Provide the (X, Y) coordinate of the cell's center where the given text is located.  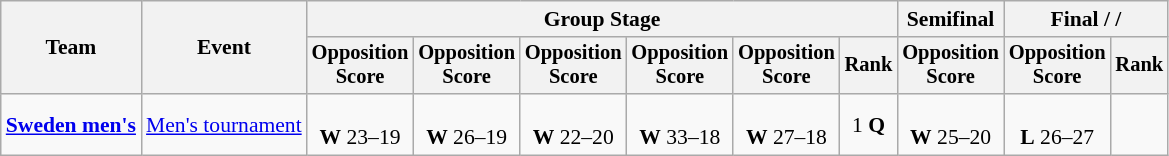
Semifinal (950, 19)
W 27–18 (786, 124)
Team (71, 48)
W 33–18 (680, 124)
Final / / (1086, 19)
W 25–20 (950, 124)
1 Q (869, 124)
Sweden men's (71, 124)
W 26–19 (466, 124)
Group Stage (602, 19)
L 26–27 (1058, 124)
Men's tournament (224, 124)
Event (224, 48)
W 22–20 (574, 124)
W 23–19 (360, 124)
